Return [x, y] of the center of cell containing provided text 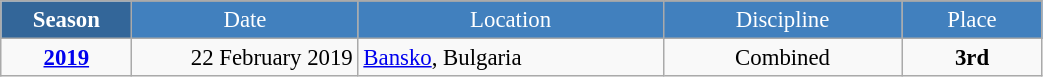
Discipline [782, 20]
Location [510, 20]
Bansko, Bulgaria [510, 58]
Place [972, 20]
2019 [66, 58]
Season [66, 20]
Combined [782, 58]
22 February 2019 [245, 58]
Date [245, 20]
3rd [972, 58]
